Scan for the cell matching the given text and deliver its (x, y) coordinate at center. 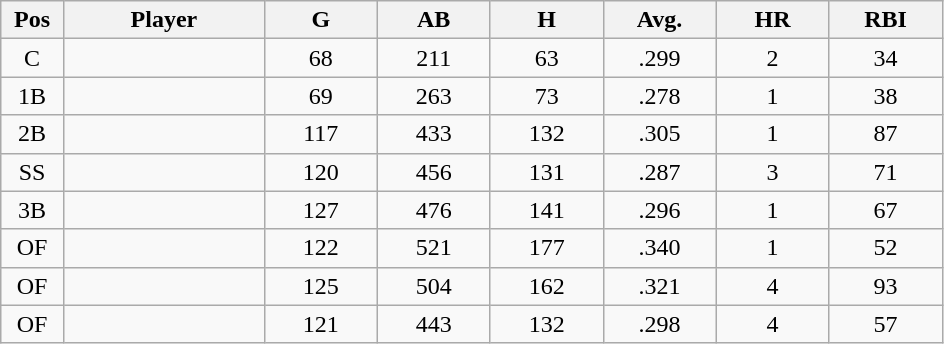
125 (320, 286)
3 (772, 172)
521 (434, 248)
141 (546, 210)
Pos (32, 20)
122 (320, 248)
162 (546, 286)
1B (32, 96)
RBI (886, 20)
127 (320, 210)
.298 (660, 324)
.321 (660, 286)
2B (32, 134)
63 (546, 58)
.278 (660, 96)
.299 (660, 58)
68 (320, 58)
71 (886, 172)
93 (886, 286)
131 (546, 172)
69 (320, 96)
117 (320, 134)
433 (434, 134)
.296 (660, 210)
456 (434, 172)
52 (886, 248)
177 (546, 248)
2 (772, 58)
AB (434, 20)
504 (434, 286)
38 (886, 96)
263 (434, 96)
57 (886, 324)
3B (32, 210)
87 (886, 134)
476 (434, 210)
67 (886, 210)
.340 (660, 248)
C (32, 58)
443 (434, 324)
Avg. (660, 20)
HR (772, 20)
73 (546, 96)
.305 (660, 134)
Player (164, 20)
120 (320, 172)
G (320, 20)
211 (434, 58)
121 (320, 324)
.287 (660, 172)
SS (32, 172)
H (546, 20)
34 (886, 58)
